Search for the cell housing the specified text and yield its [x, y] center coordinate. 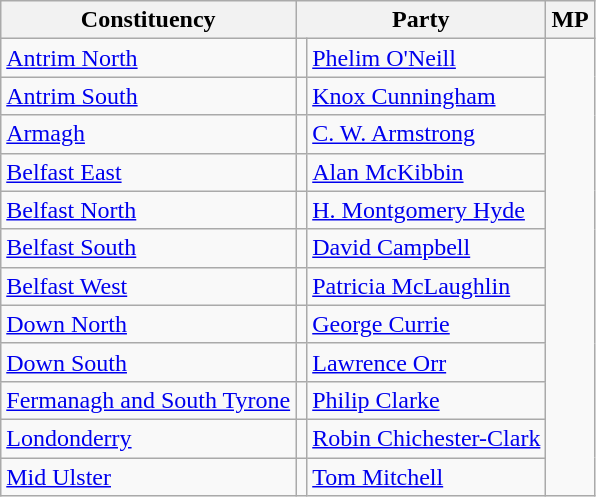
Patricia McLaughlin [426, 286]
Belfast North [148, 210]
Philip Clarke [426, 400]
Knox Cunningham [426, 96]
Phelim O'Neill [426, 58]
Tom Mitchell [426, 477]
C. W. Armstrong [426, 134]
Down South [148, 362]
David Campbell [426, 248]
Alan McKibbin [426, 172]
Londonderry [148, 438]
George Currie [426, 324]
MP [570, 20]
Antrim South [148, 96]
Down North [148, 324]
Belfast South [148, 248]
Robin Chichester-Clark [426, 438]
Constituency [148, 20]
Lawrence Orr [426, 362]
Armagh [148, 134]
Belfast West [148, 286]
Fermanagh and South Tyrone [148, 400]
Mid Ulster [148, 477]
Party [421, 20]
H. Montgomery Hyde [426, 210]
Belfast East [148, 172]
Antrim North [148, 58]
